From the cell containing the given text, extract its center point as (x, y) coordinate. 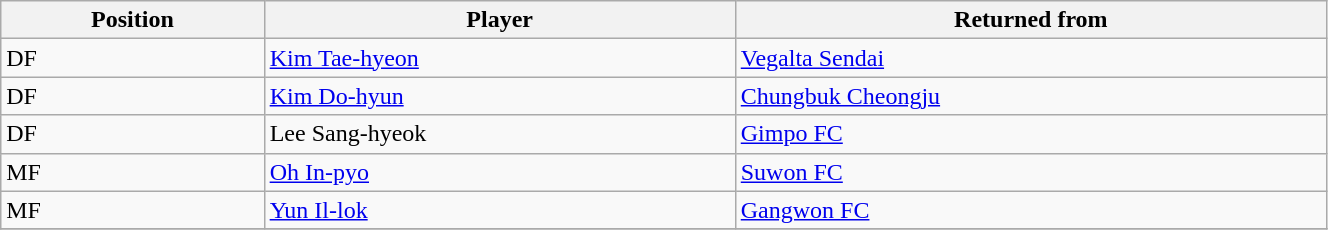
Chungbuk Cheongju (1030, 96)
Yun Il-lok (500, 210)
Kim Tae-hyeon (500, 58)
Oh In-pyo (500, 172)
Vegalta Sendai (1030, 58)
Lee Sang-hyeok (500, 134)
Player (500, 20)
Kim Do-hyun (500, 96)
Gimpo FC (1030, 134)
Suwon FC (1030, 172)
Gangwon FC (1030, 210)
Returned from (1030, 20)
Position (132, 20)
